Pinpoint the cell where the given text exists, returning its [X, Y] midpoint coordinate. 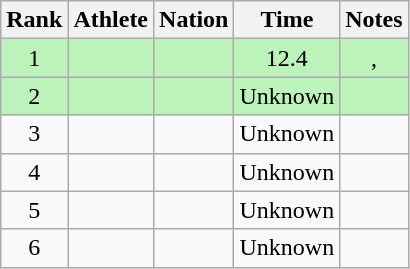
Time [287, 20]
Athlete [111, 20]
12.4 [287, 58]
Nation [194, 20]
5 [34, 210]
4 [34, 172]
Rank [34, 20]
, [374, 58]
1 [34, 58]
Notes [374, 20]
3 [34, 134]
6 [34, 248]
2 [34, 96]
